Search for the cell housing the specified text and yield its [X, Y] center coordinate. 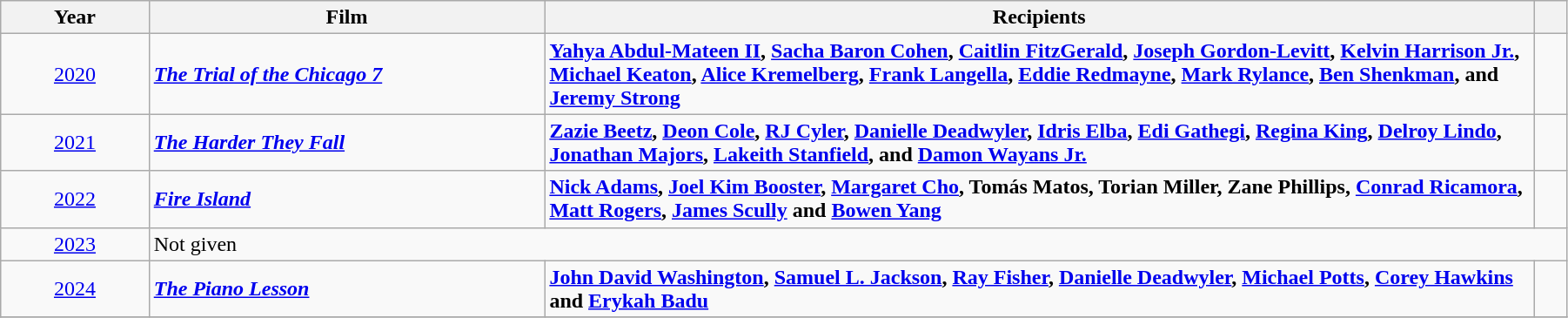
The Harder They Fall [346, 143]
Film [346, 17]
Fire Island [346, 199]
Not given [858, 244]
Year [75, 17]
2023 [75, 244]
John David Washington, Samuel L. Jackson, Ray Fisher, Danielle Deadwyler, Michael Potts, Corey Hawkins and Erykah Badu [1039, 289]
2021 [75, 143]
Recipients [1039, 17]
The Trial of the Chicago 7 [346, 74]
The Piano Lesson [346, 289]
2022 [75, 199]
2020 [75, 74]
2024 [75, 289]
Nick Adams, Joel Kim Booster, Margaret Cho, Tomás Matos, Torian Miller, Zane Phillips, Conrad Ricamora, Matt Rogers, James Scully and Bowen Yang [1039, 199]
